Detect which cell encompasses the target text, then output its (x, y) center coordinate. 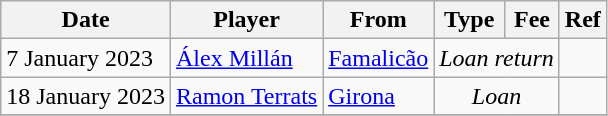
Player (246, 20)
From (378, 20)
Fee (532, 20)
Famalicão (378, 58)
Loan return (497, 58)
Ramon Terrats (246, 96)
18 January 2023 (86, 96)
Girona (378, 96)
Ref (582, 20)
Type (470, 20)
Loan (497, 96)
7 January 2023 (86, 58)
Álex Millán (246, 58)
Date (86, 20)
